For the text-containing cell, return its midpoint in (x, y) coordinate format. 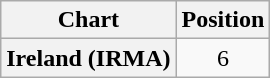
Chart (88, 20)
Position (223, 20)
6 (223, 58)
Ireland (IRMA) (88, 58)
